Pinpoint the cell where the given text exists, returning its (x, y) midpoint coordinate. 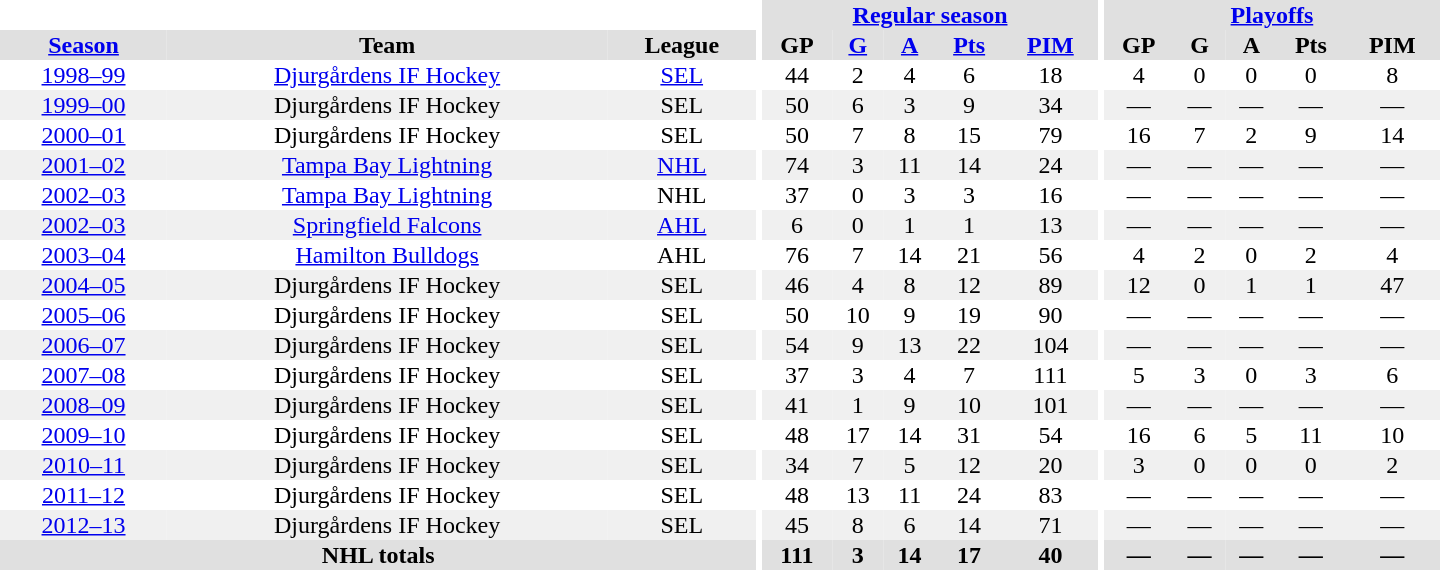
22 (970, 345)
19 (970, 315)
2010–11 (84, 465)
Regular season (930, 15)
104 (1050, 345)
League (682, 45)
41 (797, 405)
Season (84, 45)
90 (1050, 315)
Team (387, 45)
79 (1050, 135)
Springfield Falcons (387, 225)
2001–02 (84, 165)
Playoffs (1272, 15)
47 (1392, 285)
1998–99 (84, 75)
31 (970, 435)
2005–06 (84, 315)
2011–12 (84, 495)
2003–04 (84, 255)
46 (797, 285)
2009–10 (84, 435)
56 (1050, 255)
Hamilton Bulldogs (387, 255)
1999–00 (84, 105)
2007–08 (84, 375)
20 (1050, 465)
74 (797, 165)
71 (1050, 525)
44 (797, 75)
NHL totals (378, 555)
2004–05 (84, 285)
76 (797, 255)
15 (970, 135)
2008–09 (84, 405)
18 (1050, 75)
101 (1050, 405)
2012–13 (84, 525)
83 (1050, 495)
45 (797, 525)
21 (970, 255)
2000–01 (84, 135)
89 (1050, 285)
2006–07 (84, 345)
40 (1050, 555)
